Identify which cell holds the provided text, then report its [X, Y] central coordinate. 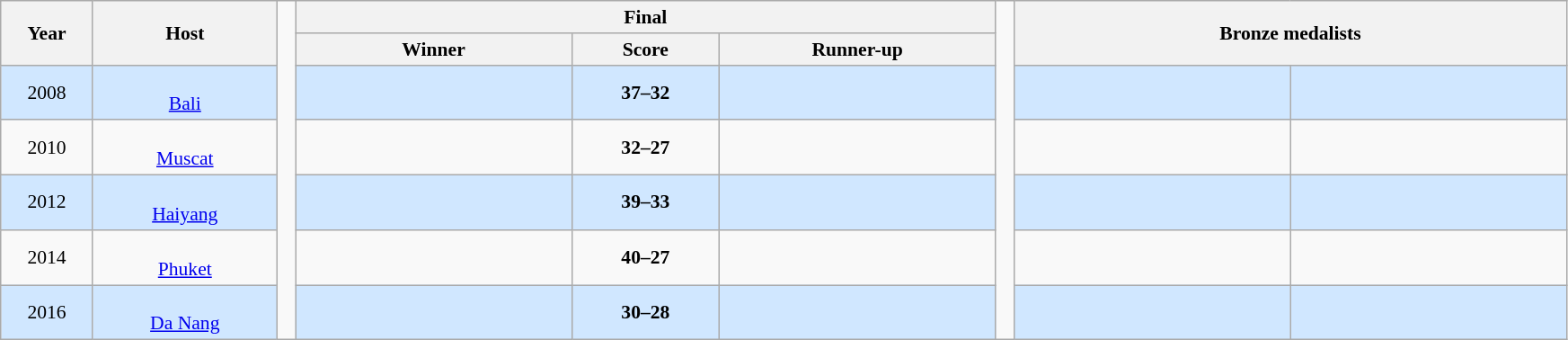
Score [645, 49]
37–32 [645, 92]
2016 [47, 313]
40–27 [645, 257]
Phuket [185, 257]
Haiyang [185, 203]
39–33 [645, 203]
Bronze medalists [1290, 32]
2008 [47, 92]
2010 [47, 148]
32–27 [645, 148]
30–28 [645, 313]
Final [645, 17]
Muscat [185, 148]
Host [185, 32]
Runner-up [857, 49]
Year [47, 32]
Winner [434, 49]
Bali [185, 92]
Da Nang [185, 313]
2012 [47, 203]
2014 [47, 257]
